From the cell containing the given text, extract its center point as [X, Y] coordinate. 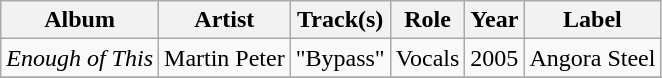
Track(s) [340, 20]
Label [592, 20]
2005 [494, 58]
Album [80, 20]
"Bypass" [340, 58]
Role [428, 20]
Year [494, 20]
Artist [225, 20]
Enough of This [80, 58]
Vocals [428, 58]
Angora Steel [592, 58]
Martin Peter [225, 58]
